Return the (X, Y) coordinate for the center point of the cell that contains the specified text.  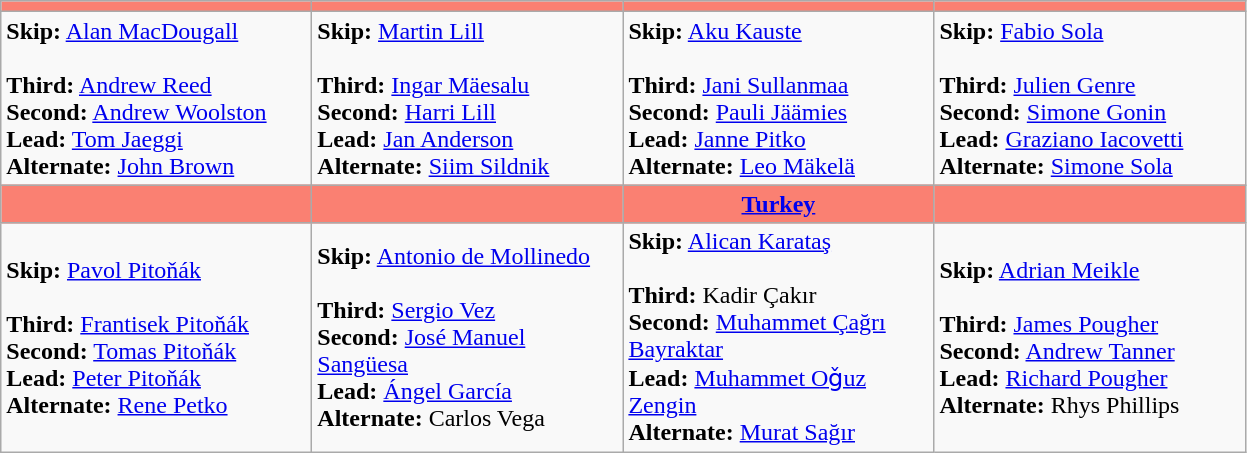
Skip: Aku KausteThird: Jani Sullanmaa Second: Pauli Jäämies Lead: Janne Pitko Alternate: Leo Mäkelä (778, 98)
Skip: Fabio SolaThird: Julien Genre Second: Simone Gonin Lead: Graziano Iacovetti Alternate: Simone Sola (1090, 98)
Skip: Adrian MeikleThird: James Pougher Second: Andrew Tanner Lead: Richard Pougher Alternate: Rhys Phillips (1090, 338)
Skip: Pavol PitoňákThird: Frantisek Pitoňák Second: Tomas Pitoňák Lead: Peter Pitoňák Alternate: Rene Petko (156, 338)
Skip: Antonio de MollinedoThird: Sergio Vez Second: José Manuel Sangüesa Lead: Ángel García Alternate: Carlos Vega (468, 338)
Turkey (778, 204)
Skip: Martin LillThird: Ingar Mäesalu Second: Harri Lill Lead: Jan Anderson Alternate: Siim Sildnik (468, 98)
Skip: Alan MacDougallThird: Andrew Reed Second: Andrew Woolston Lead: Tom Jaeggi Alternate: John Brown (156, 98)
Skip: Alican KarataşThird: Kadir Çakır Second: Muhammet Çağrı Bayraktar Lead: Muhammet Oǧuz Zengin Alternate: Murat Sağır (778, 338)
